Identify which cell holds the provided text, then report its (X, Y) central coordinate. 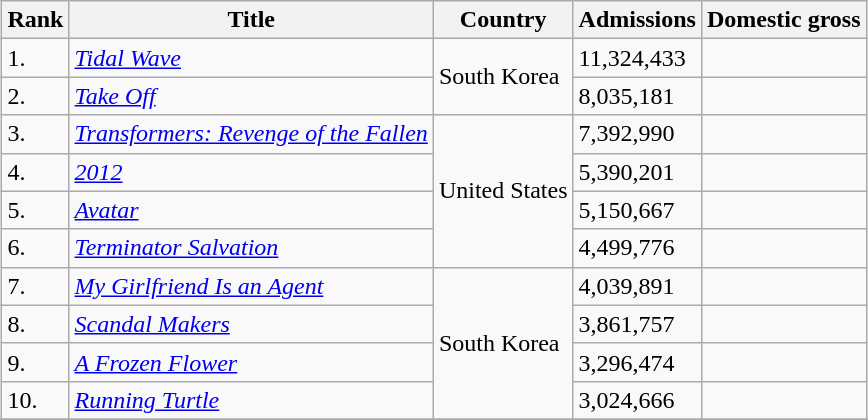
Admissions (637, 20)
United States (503, 191)
5,390,201 (637, 172)
Transformers: Revenge of the Fallen (251, 134)
11,324,433 (637, 58)
Running Turtle (251, 400)
8. (36, 324)
6. (36, 248)
My Girlfriend Is an Agent (251, 286)
Scandal Makers (251, 324)
Title (251, 20)
Tidal Wave (251, 58)
Domestic gross (784, 20)
2. (36, 96)
Avatar (251, 210)
7. (36, 286)
A Frozen Flower (251, 362)
3,861,757 (637, 324)
4,499,776 (637, 248)
5. (36, 210)
4,039,891 (637, 286)
3. (36, 134)
3,296,474 (637, 362)
7,392,990 (637, 134)
Rank (36, 20)
4. (36, 172)
2012 (251, 172)
1. (36, 58)
5,150,667 (637, 210)
3,024,666 (637, 400)
Terminator Salvation (251, 248)
9. (36, 362)
8,035,181 (637, 96)
10. (36, 400)
Take Off (251, 96)
Country (503, 20)
